Return the (x, y) coordinate for the center point of the cell that contains the specified text.  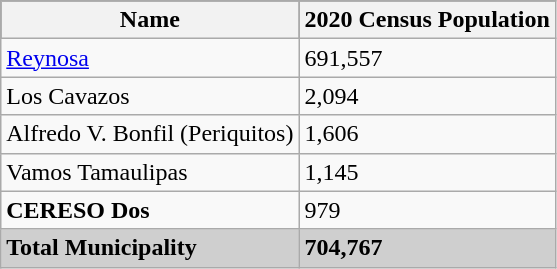
Reynosa (150, 58)
Alfredo V. Bonfil (Periquitos) (150, 134)
691,557 (427, 58)
1,145 (427, 172)
979 (427, 210)
Name (150, 20)
1,606 (427, 134)
704,767 (427, 248)
Los Cavazos (150, 96)
Total Municipality (150, 248)
2020 Census Population (427, 20)
Vamos Tamaulipas (150, 172)
CERESO Dos (150, 210)
2,094 (427, 96)
